Capture the cell that displays the provided text and extract its [X, Y] central coordinate. 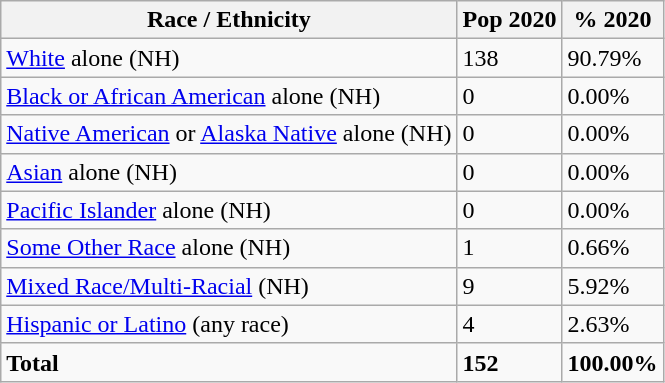
1 [510, 248]
Asian alone (NH) [229, 172]
Hispanic or Latino (any race) [229, 324]
Some Other Race alone (NH) [229, 248]
White alone (NH) [229, 58]
Mixed Race/Multi-Racial (NH) [229, 286]
Race / Ethnicity [229, 20]
100.00% [612, 362]
Pop 2020 [510, 20]
Black or African American alone (NH) [229, 96]
5.92% [612, 286]
Total [229, 362]
90.79% [612, 58]
Pacific Islander alone (NH) [229, 210]
4 [510, 324]
Native American or Alaska Native alone (NH) [229, 134]
138 [510, 58]
2.63% [612, 324]
152 [510, 362]
0.66% [612, 248]
% 2020 [612, 20]
9 [510, 286]
